Pinpoint the cell where the given text exists, returning its (X, Y) midpoint coordinate. 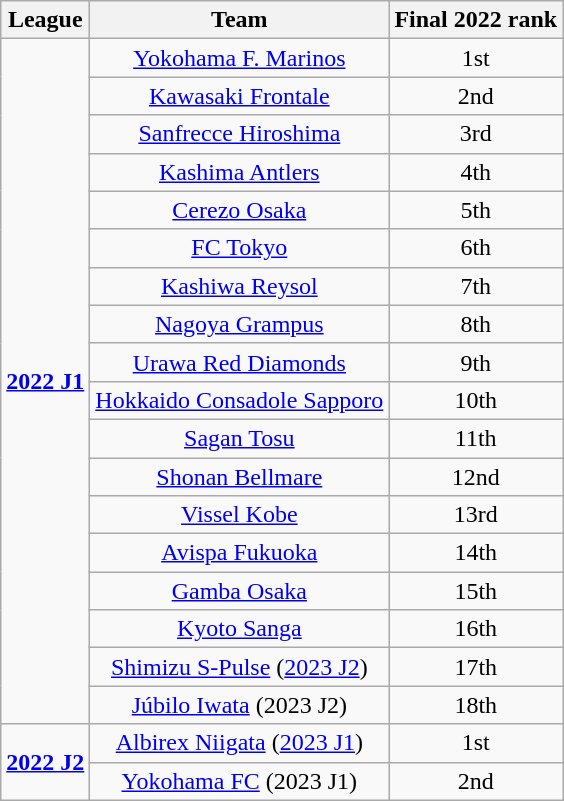
14th (476, 553)
16th (476, 629)
Yokohama F. Marinos (240, 58)
11th (476, 438)
Júbilo Iwata (2023 J2) (240, 705)
Gamba Osaka (240, 591)
10th (476, 400)
Kashima Antlers (240, 172)
Urawa Red Diamonds (240, 362)
Yokohama FC (2023 J1) (240, 781)
Cerezo Osaka (240, 210)
Sanfrecce Hiroshima (240, 134)
2022 J1 (46, 382)
4th (476, 172)
9th (476, 362)
12nd (476, 477)
6th (476, 248)
13rd (476, 515)
17th (476, 667)
Nagoya Grampus (240, 324)
Kashiwa Reysol (240, 286)
Vissel Kobe (240, 515)
Hokkaido Consadole Sapporo (240, 400)
Albirex Niigata (2023 J1) (240, 743)
FC Tokyo (240, 248)
8th (476, 324)
Shonan Bellmare (240, 477)
3rd (476, 134)
15th (476, 591)
Kyoto Sanga (240, 629)
7th (476, 286)
Final 2022 rank (476, 20)
Kawasaki Frontale (240, 96)
Avispa Fukuoka (240, 553)
18th (476, 705)
Shimizu S-Pulse (2023 J2) (240, 667)
League (46, 20)
Sagan Tosu (240, 438)
Team (240, 20)
5th (476, 210)
2022 J2 (46, 762)
